Find where the given text appears and provide that cell's center as (x, y) coordinate. 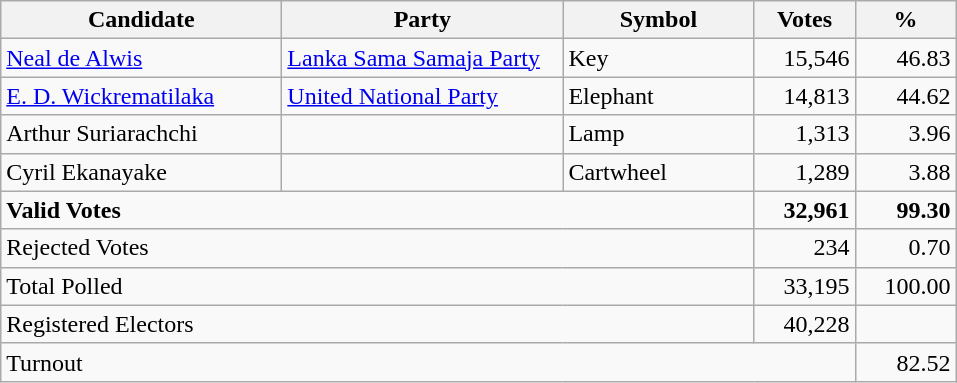
14,813 (804, 96)
Rejected Votes (378, 248)
1,289 (804, 172)
3.88 (906, 172)
Symbol (658, 20)
46.83 (906, 58)
% (906, 20)
Neal de Alwis (142, 58)
Party (422, 20)
Valid Votes (378, 210)
Candidate (142, 20)
33,195 (804, 286)
82.52 (906, 362)
Cartwheel (658, 172)
United National Party (422, 96)
Turnout (428, 362)
Arthur Suriarachchi (142, 134)
234 (804, 248)
0.70 (906, 248)
Lanka Sama Samaja Party (422, 58)
Cyril Ekanayake (142, 172)
15,546 (804, 58)
3.96 (906, 134)
Votes (804, 20)
Registered Electors (378, 324)
100.00 (906, 286)
Total Polled (378, 286)
44.62 (906, 96)
99.30 (906, 210)
Lamp (658, 134)
Elephant (658, 96)
E. D. Wickrematilaka (142, 96)
40,228 (804, 324)
Key (658, 58)
1,313 (804, 134)
32,961 (804, 210)
